Locate the cell with the specified text and output its [x, y] center coordinate. 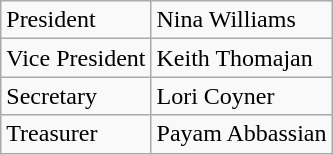
Lori Coyner [242, 96]
Treasurer [76, 134]
Secretary [76, 96]
Keith Thomajan [242, 58]
Nina Williams [242, 20]
Payam Abbassian [242, 134]
Vice President [76, 58]
President [76, 20]
